Scan for the cell matching the given text and deliver its [X, Y] coordinate at center. 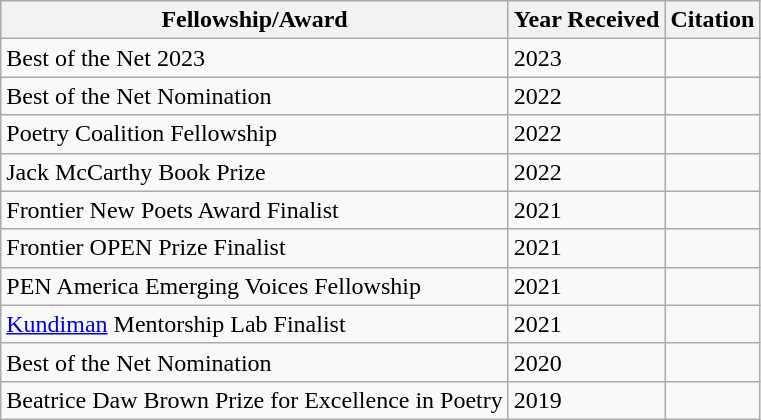
Year Received [586, 20]
Poetry Coalition Fellowship [255, 134]
Jack McCarthy Book Prize [255, 172]
Beatrice Daw Brown Prize for Excellence in Poetry [255, 400]
2020 [586, 362]
Kundiman Mentorship Lab Finalist [255, 324]
PEN America Emerging Voices Fellowship [255, 286]
Citation [712, 20]
Frontier New Poets Award Finalist [255, 210]
2023 [586, 58]
2019 [586, 400]
Frontier OPEN Prize Finalist [255, 248]
Best of the Net 2023 [255, 58]
Fellowship/Award [255, 20]
